Locate the cell with the specified text and output its (X, Y) center coordinate. 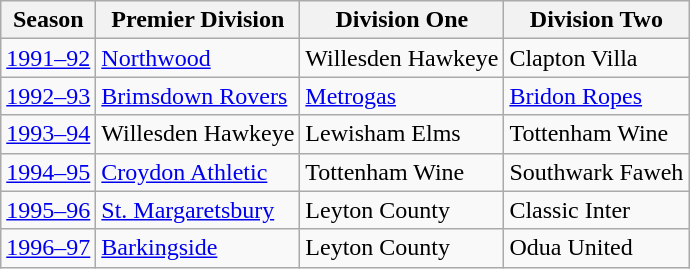
1996–97 (48, 248)
Croydon Athletic (198, 172)
Southwark Faweh (596, 172)
Lewisham Elms (402, 134)
1993–94 (48, 134)
1994–95 (48, 172)
Brimsdown Rovers (198, 96)
1995–96 (48, 210)
Metrogas (402, 96)
1992–93 (48, 96)
Division One (402, 20)
1991–92 (48, 58)
Season (48, 20)
Clapton Villa (596, 58)
Division Two (596, 20)
Bridon Ropes (596, 96)
Northwood (198, 58)
Classic Inter (596, 210)
Premier Division (198, 20)
Barkingside (198, 248)
St. Margaretsbury (198, 210)
Odua United (596, 248)
